Detect which cell encompasses the target text, then output its [x, y] center coordinate. 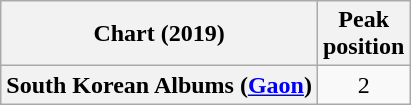
Peakposition [363, 34]
2 [363, 85]
South Korean Albums (Gaon) [160, 85]
Chart (2019) [160, 34]
